Provide the [X, Y] coordinate of the cell's center where the given text is located.  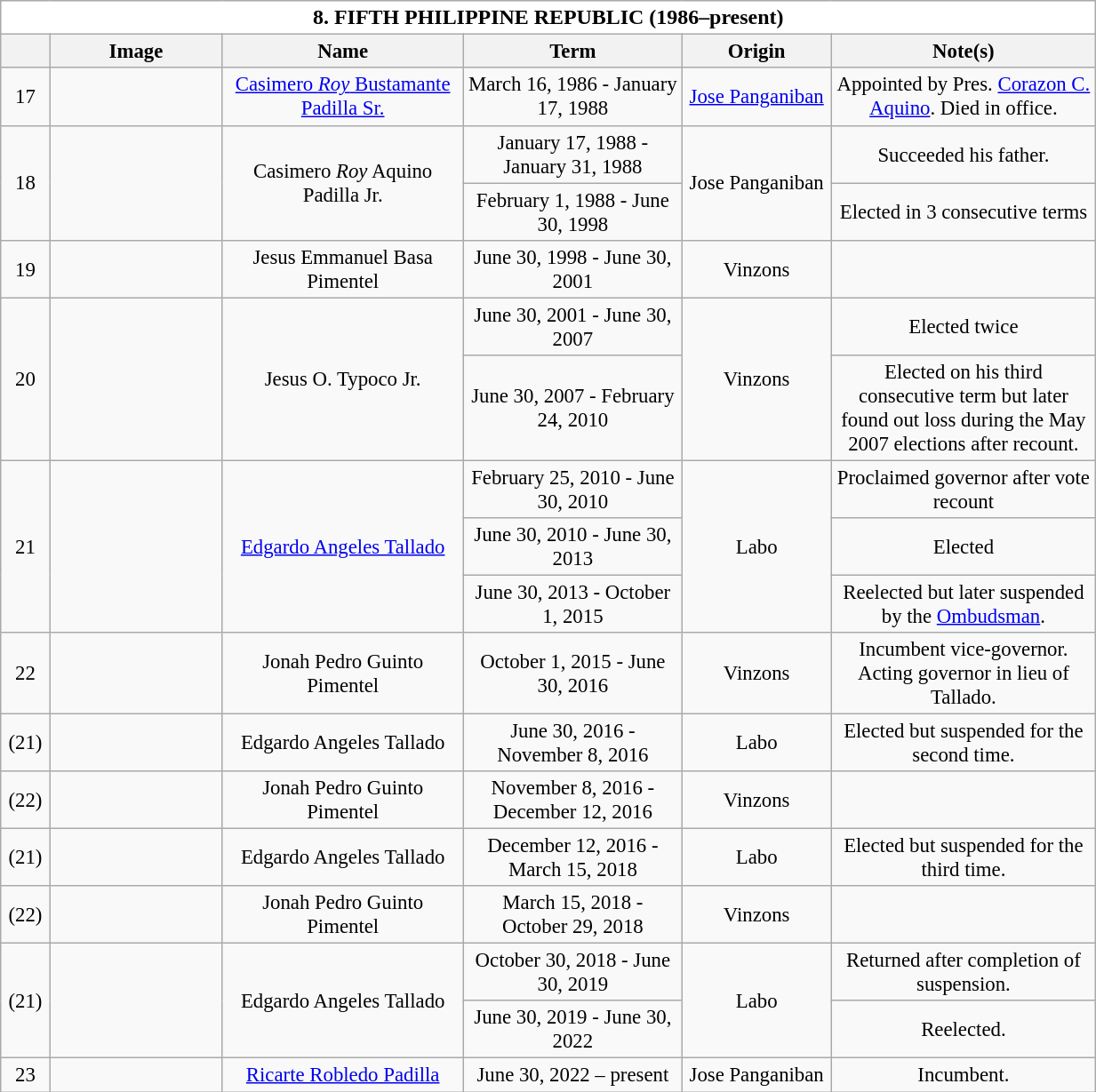
Incumbent. [964, 1075]
Jesus O. Typoco Jr. [343, 379]
October 1, 2015 - June 30, 2016 [573, 674]
20 [25, 379]
June 30, 1998 - June 30, 2001 [573, 268]
Returned after completion of suspension. [964, 972]
8. FIFTH PHILIPPINE REPUBLIC (1986–present) [548, 18]
Succeeded his father. [964, 155]
Incumbent vice-governor. Acting governor in lieu of Tallado. [964, 674]
March 15, 2018 - October 29, 2018 [573, 915]
June 30, 2016 - November 8, 2016 [573, 743]
March 16, 1986 - January 17, 1988 [573, 98]
Name [343, 52]
Elected twice [964, 327]
June 30, 2010 - June 30, 2013 [573, 547]
June 30, 2013 - October 1, 2015 [573, 604]
Origin [756, 52]
February 25, 2010 - June 30, 2010 [573, 489]
February 1, 1988 - June 30, 1998 [573, 211]
January 17, 1988 - January 31, 1988 [573, 155]
October 30, 2018 - June 30, 2019 [573, 972]
Reelected. [964, 1029]
Elected on his third consecutive term but later found out loss during the May 2007 elections after recount. [964, 409]
Elected but suspended for the second time. [964, 743]
21 [25, 546]
December 12, 2016 - March 15, 2018 [573, 858]
Elected in 3 consecutive terms [964, 211]
Jesus Emmanuel Basa Pimentel [343, 268]
Elected [964, 547]
Note(s) [964, 52]
Image [136, 52]
Term [573, 52]
Casimero Roy Bustamante Padilla Sr. [343, 98]
Elected but suspended for the third time. [964, 858]
November 8, 2016 - December 12, 2016 [573, 800]
June 30, 2001 - June 30, 2007 [573, 327]
June 30, 2022 – present [573, 1075]
Proclaimed governor after vote recount [964, 489]
19 [25, 268]
18 [25, 183]
17 [25, 98]
Appointed by Pres. Corazon C. Aquino. Died in office. [964, 98]
22 [25, 674]
Ricarte Robledo Padilla [343, 1075]
Reelected but later suspended by the Ombudsman. [964, 604]
June 30, 2007 - February 24, 2010 [573, 409]
Casimero Roy Aquino Padilla Jr. [343, 183]
23 [25, 1075]
June 30, 2019 - June 30, 2022 [573, 1029]
